Identify which cell holds the provided text, then report its (x, y) central coordinate. 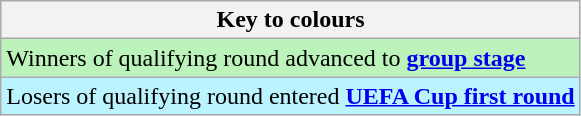
Winners of qualifying round advanced to group stage (290, 58)
Key to colours (290, 20)
Losers of qualifying round entered UEFA Cup first round (290, 96)
